Return [x, y] of the center of cell containing provided text 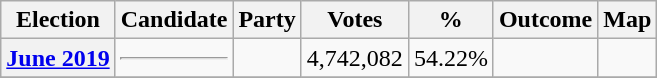
% [450, 20]
June 2019 [58, 58]
Outcome [545, 20]
4,742,082 [354, 58]
Votes [354, 20]
Candidate [174, 20]
Map [628, 20]
Party [267, 20]
Election [58, 20]
54.22% [450, 58]
